Detect which cell encompasses the target text, then output its [x, y] center coordinate. 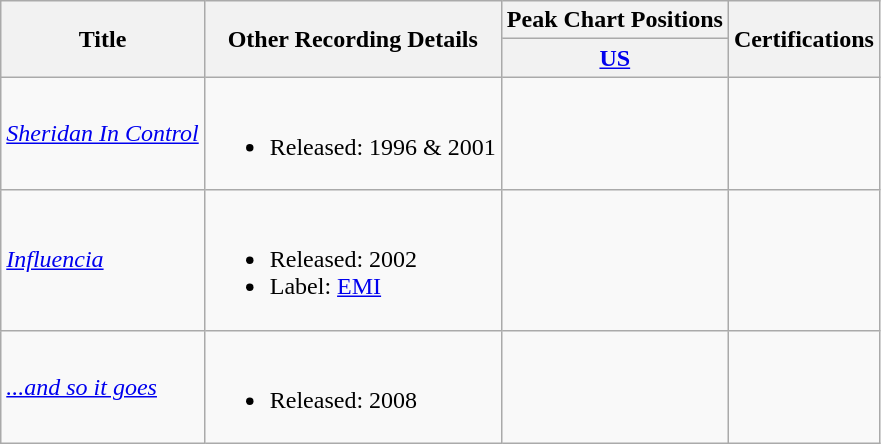
Influencia [103, 260]
Title [103, 39]
Released: 2008 [352, 386]
...and so it goes [103, 386]
Certifications [804, 39]
Sheridan In Control [103, 134]
Released: 2002Label: EMI [352, 260]
Released: 1996 & 2001 [352, 134]
US [614, 58]
Other Recording Details [352, 39]
Peak Chart Positions [614, 20]
